Return the [x, y] coordinate for the center point of the cell that contains the specified text.  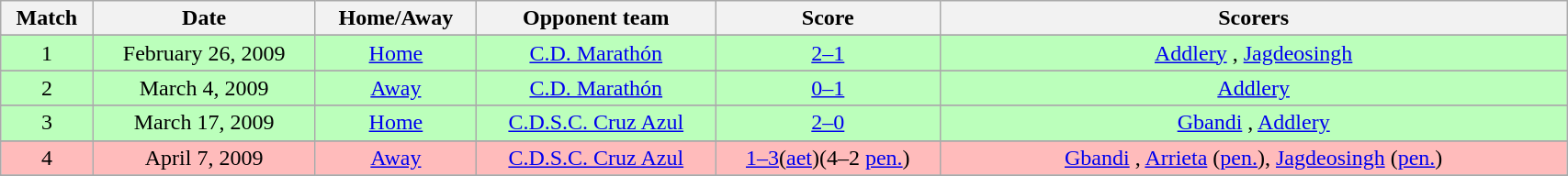
1–3(aet)(4–2 pen.) [829, 158]
Addlery , Jagdeosingh [1254, 53]
Score [829, 18]
Match [47, 18]
Addlery [1254, 88]
0–1 [829, 88]
Scorers [1254, 18]
Home/Away [395, 18]
Gbandi , Addlery [1254, 123]
Opponent team [596, 18]
March 4, 2009 [204, 88]
February 26, 2009 [204, 53]
1 [47, 53]
March 17, 2009 [204, 123]
2–1 [829, 53]
2–0 [829, 123]
Date [204, 18]
Gbandi , Arrieta (pen.), Jagdeosingh (pen.) [1254, 158]
3 [47, 123]
April 7, 2009 [204, 158]
2 [47, 88]
4 [47, 158]
